Extract the (x, y) coordinate from the center of the cell holding the provided text.  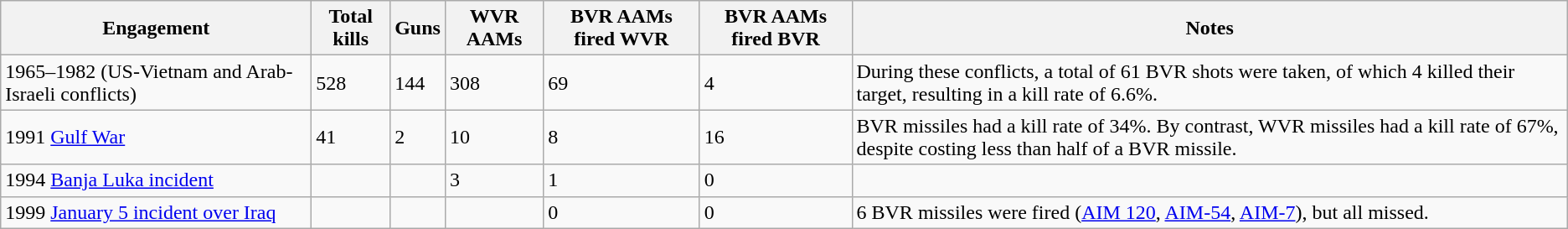
Total kills (351, 29)
308 (494, 82)
1991 Gulf War (156, 138)
During these conflicts, a total of 61 BVR shots were taken, of which 4 killed their target, resulting in a kill rate of 6.6%. (1210, 82)
2 (418, 138)
1994 Banja Luka incident (156, 180)
BVR AAMs fired BVR (776, 29)
3 (494, 180)
10 (494, 138)
1 (622, 180)
1965–1982 (US-Vietnam and Arab-Israeli conflicts) (156, 82)
69 (622, 82)
16 (776, 138)
528 (351, 82)
4 (776, 82)
144 (418, 82)
WVR AAMs (494, 29)
8 (622, 138)
Notes (1210, 29)
1999 January 5 incident over Iraq (156, 212)
Engagement (156, 29)
41 (351, 138)
Guns (418, 29)
BVR missiles had a kill rate of 34%. By contrast, WVR missiles had a kill rate of 67%, despite costing less than half of a BVR missile. (1210, 138)
6 BVR missiles were fired (AIM 120, AIM-54, AIM-7), but all missed. (1210, 212)
BVR AAMs fired WVR (622, 29)
